Search for the cell housing the specified text and yield its (x, y) center coordinate. 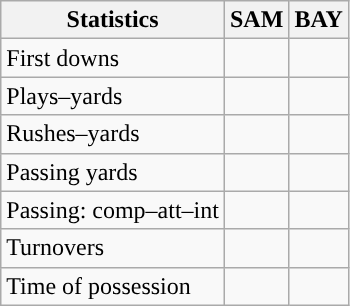
Turnovers (113, 248)
Time of possession (113, 286)
Plays–yards (113, 96)
Passing: comp–att–int (113, 210)
BAY (319, 20)
First downs (113, 58)
Passing yards (113, 172)
Rushes–yards (113, 134)
Statistics (113, 20)
SAM (256, 20)
